Output the (x, y) coordinate of the center of the cell containing the given text.  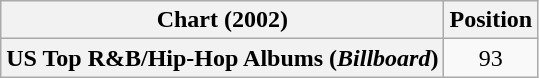
US Top R&B/Hip-Hop Albums (Billboard) (222, 58)
93 (491, 58)
Chart (2002) (222, 20)
Position (491, 20)
